Return the [X, Y] coordinate for the center point of the cell that contains the specified text.  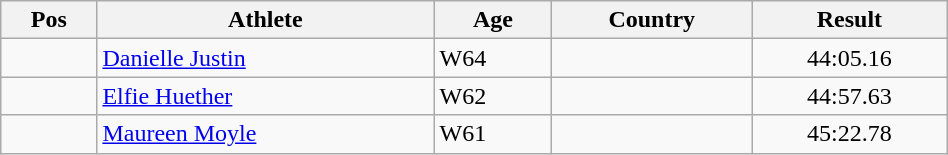
Maureen Moyle [266, 134]
44:05.16 [850, 58]
Country [652, 20]
Age [493, 20]
W62 [493, 96]
W64 [493, 58]
44:57.63 [850, 96]
Pos [49, 20]
Athlete [266, 20]
W61 [493, 134]
Danielle Justin [266, 58]
45:22.78 [850, 134]
Result [850, 20]
Elfie Huether [266, 96]
